For the text-containing cell, return its midpoint in [x, y] coordinate format. 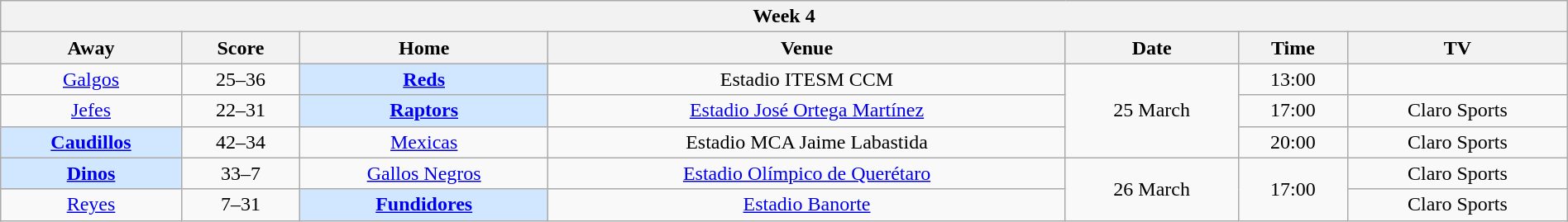
Reds [423, 79]
42–34 [240, 142]
Score [240, 48]
Estadio MCA Jaime Labastida [807, 142]
Raptors [423, 111]
Away [91, 48]
7–31 [240, 205]
25 March [1151, 111]
33–7 [240, 173]
Estadio ITESM CCM [807, 79]
Date [1151, 48]
25–36 [240, 79]
Estadio José Ortega Martínez [807, 111]
Caudillos [91, 142]
Galgos [91, 79]
Estadio Banorte [807, 205]
Dinos [91, 173]
TV [1458, 48]
26 March [1151, 189]
Venue [807, 48]
Time [1293, 48]
20:00 [1293, 142]
Gallos Negros [423, 173]
13:00 [1293, 79]
Jefes [91, 111]
Mexicas [423, 142]
Fundidores [423, 205]
Home [423, 48]
Reyes [91, 205]
Estadio Olímpico de Querétaro [807, 173]
Week 4 [784, 17]
22–31 [240, 111]
